Search for the cell housing the specified text and yield its (x, y) center coordinate. 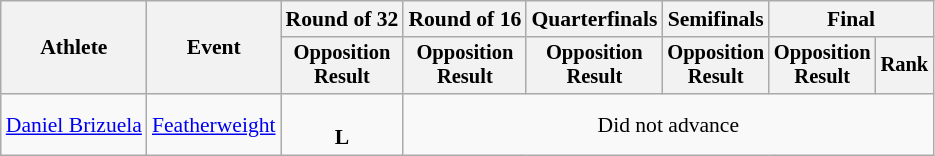
Quarterfinals (594, 19)
Final (851, 19)
Event (214, 48)
Round of 32 (342, 19)
Rank (905, 66)
Daniel Brizuela (74, 124)
Did not advance (668, 124)
L (342, 124)
Athlete (74, 48)
Round of 16 (464, 19)
Featherweight (214, 124)
Semifinals (716, 19)
